Provide the (X, Y) coordinate of the cell's center where the given text is located.  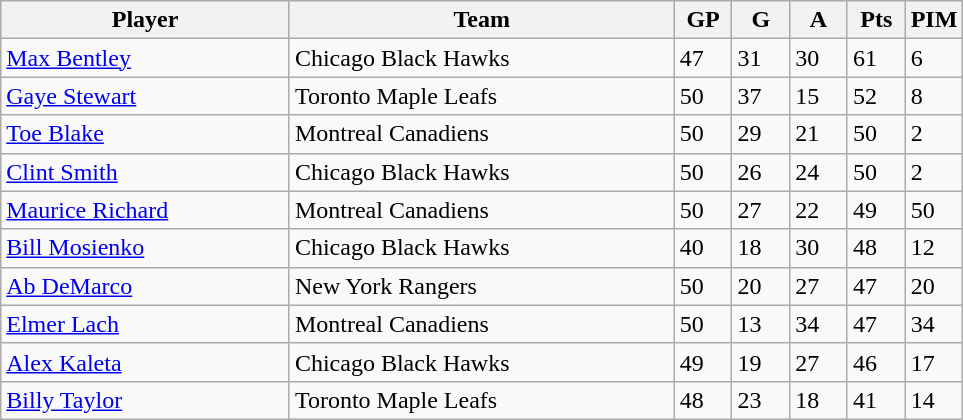
40 (703, 248)
Toe Blake (146, 134)
G (761, 20)
6 (934, 58)
Gaye Stewart (146, 96)
Bill Mosienko (146, 248)
New York Rangers (482, 286)
Maurice Richard (146, 210)
31 (761, 58)
8 (934, 96)
A (819, 20)
14 (934, 400)
Alex Kaleta (146, 362)
29 (761, 134)
19 (761, 362)
21 (819, 134)
15 (819, 96)
Pts (876, 20)
24 (819, 172)
37 (761, 96)
22 (819, 210)
52 (876, 96)
23 (761, 400)
Ab DeMarco (146, 286)
Elmer Lach (146, 324)
41 (876, 400)
Clint Smith (146, 172)
61 (876, 58)
26 (761, 172)
Billy Taylor (146, 400)
Player (146, 20)
Max Bentley (146, 58)
PIM (934, 20)
46 (876, 362)
GP (703, 20)
Team (482, 20)
17 (934, 362)
13 (761, 324)
12 (934, 248)
